Capture the cell that displays the provided text and extract its [x, y] central coordinate. 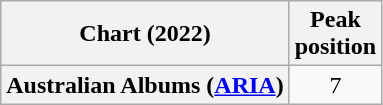
7 [335, 85]
Australian Albums (ARIA) [145, 85]
Peakposition [335, 34]
Chart (2022) [145, 34]
